Scan for the cell matching the given text and deliver its (X, Y) coordinate at center. 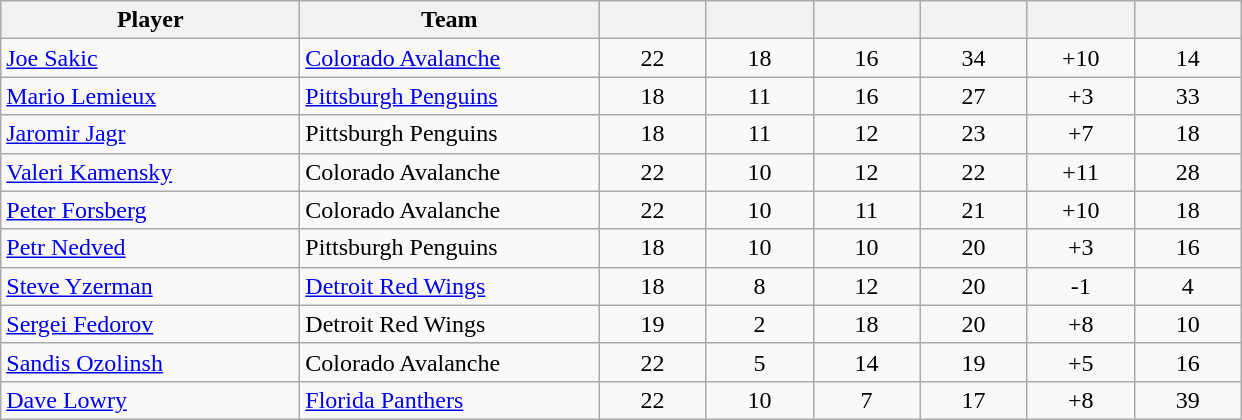
Player (150, 20)
Jaromir Jagr (150, 134)
27 (974, 96)
Valeri Kamensky (150, 172)
34 (974, 58)
Sandis Ozolinsh (150, 362)
Florida Panthers (450, 400)
Joe Sakic (150, 58)
5 (760, 362)
21 (974, 210)
Dave Lowry (150, 400)
Team (450, 20)
33 (1188, 96)
28 (1188, 172)
+5 (1080, 362)
17 (974, 400)
7 (866, 400)
Steve Yzerman (150, 286)
+7 (1080, 134)
Peter Forsberg (150, 210)
8 (760, 286)
2 (760, 324)
Petr Nedved (150, 248)
Sergei Fedorov (150, 324)
23 (974, 134)
-1 (1080, 286)
39 (1188, 400)
+11 (1080, 172)
4 (1188, 286)
Mario Lemieux (150, 96)
